Identify which cell holds the provided text, then report its [x, y] central coordinate. 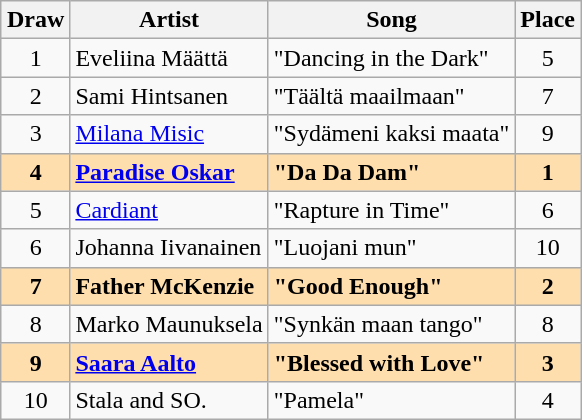
Eveliina Määttä [169, 58]
"Sydämeni kaksi maata" [392, 134]
Stala and SO. [169, 400]
Sami Hintsanen [169, 96]
Song [392, 20]
Place [548, 20]
Johanna Iivanainen [169, 248]
"Da Da Dam" [392, 172]
Father McKenzie [169, 286]
Milana Misic [169, 134]
Cardiant [169, 210]
"Pamela" [392, 400]
"Täältä maailmaan" [392, 96]
"Good Enough" [392, 286]
Artist [169, 20]
"Dancing in the Dark" [392, 58]
Marko Maunuksela [169, 324]
"Blessed with Love" [392, 362]
"Luojani mun" [392, 248]
Saara Aalto [169, 362]
"Synkän maan tango" [392, 324]
Paradise Oskar [169, 172]
Draw [35, 20]
"Rapture in Time" [392, 210]
